Output the (x, y) coordinate of the center of the cell containing the given text.  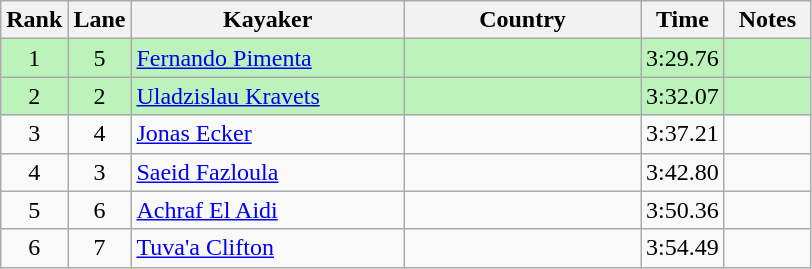
Saeid Fazloula (268, 172)
3:54.49 (683, 248)
Notes (767, 20)
Time (683, 20)
Achraf El Aidi (268, 210)
3:29.76 (683, 58)
3:50.36 (683, 210)
3:42.80 (683, 172)
Rank (34, 20)
3:32.07 (683, 96)
Jonas Ecker (268, 134)
Tuva'a Clifton (268, 248)
1 (34, 58)
7 (100, 248)
Lane (100, 20)
Fernando Pimenta (268, 58)
Uladzislau Kravets (268, 96)
3:37.21 (683, 134)
Country (522, 20)
Kayaker (268, 20)
